Search for the cell housing the specified text and yield its (X, Y) center coordinate. 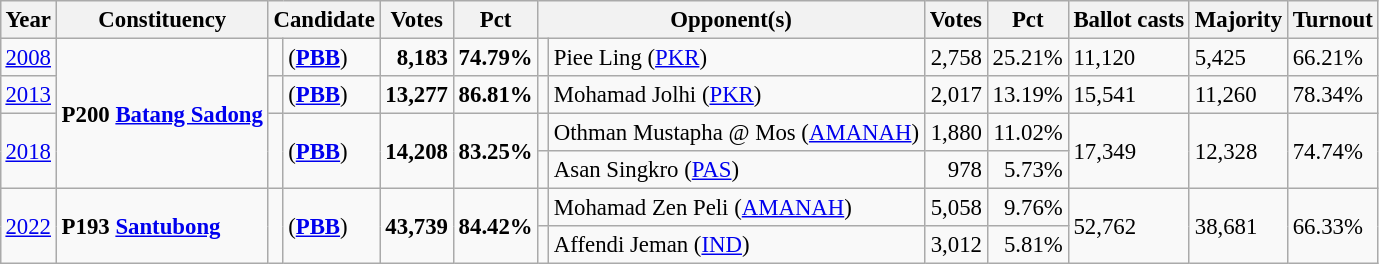
66.21% (1332, 57)
74.79% (496, 57)
13.19% (1028, 95)
43,739 (416, 226)
13,277 (416, 95)
5,425 (1238, 57)
84.42% (496, 226)
2013 (28, 95)
Turnout (1332, 20)
Affendi Jeman (IND) (737, 245)
2018 (28, 152)
11.02% (1028, 133)
12,328 (1238, 152)
Piee Ling (PKR) (737, 57)
9.76% (1028, 208)
2,758 (956, 57)
Majority (1238, 20)
Year (28, 20)
11,260 (1238, 95)
Opponent(s) (731, 20)
Mohamad Jolhi (PKR) (737, 95)
Candidate (324, 20)
Othman Mustapha @ Mos (AMANAH) (737, 133)
Ballot casts (1128, 20)
3,012 (956, 245)
2022 (28, 226)
8,183 (416, 57)
P193 Santubong (162, 226)
17,349 (1128, 152)
83.25% (496, 152)
5.81% (1028, 245)
74.74% (1332, 152)
Asan Singkro (PAS) (737, 170)
78.34% (1332, 95)
15,541 (1128, 95)
1,880 (956, 133)
5,058 (956, 208)
2008 (28, 57)
14,208 (416, 152)
P200 Batang Sadong (162, 113)
38,681 (1238, 226)
66.33% (1332, 226)
Mohamad Zen Peli (AMANAH) (737, 208)
25.21% (1028, 57)
978 (956, 170)
52,762 (1128, 226)
5.73% (1028, 170)
11,120 (1128, 57)
2,017 (956, 95)
86.81% (496, 95)
Constituency (162, 20)
